Return the [X, Y] coordinate for the center point of the cell that contains the specified text.  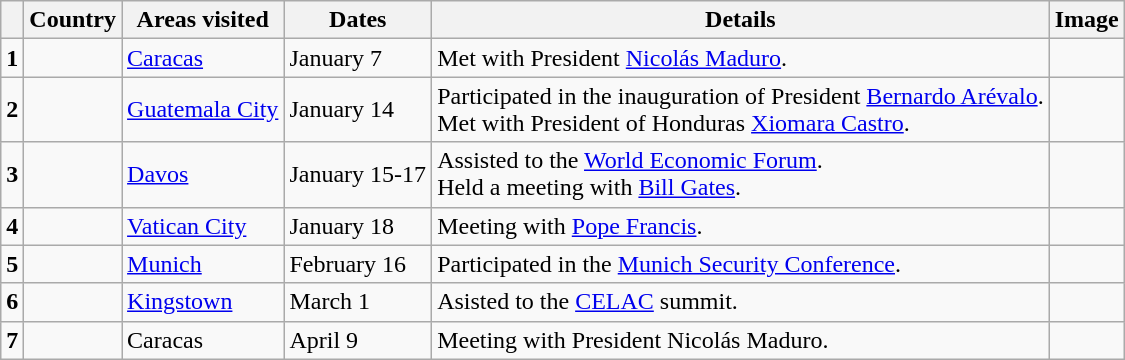
6 [12, 302]
Country [73, 20]
Assisted to the World Economic Forum.Held a meeting with Bill Gates. [741, 174]
January 18 [358, 226]
2 [12, 110]
1 [12, 58]
March 1 [358, 302]
Met with President Nicolás Maduro. [741, 58]
January 15-17 [358, 174]
Guatemala City [203, 110]
Vatican City [203, 226]
Participated in the inauguration of President Bernardo Arévalo.Met with President of Honduras Xiomara Castro. [741, 110]
April 9 [358, 340]
Details [741, 20]
Asisted to the CELAC summit. [741, 302]
5 [12, 264]
4 [12, 226]
Meeting with President Nicolás Maduro. [741, 340]
Kingstown [203, 302]
Areas visited [203, 20]
7 [12, 340]
February 16 [358, 264]
Meeting with Pope Francis. [741, 226]
Davos [203, 174]
January 14 [358, 110]
Munich [203, 264]
3 [12, 174]
Participated in the Munich Security Conference. [741, 264]
January 7 [358, 58]
Dates [358, 20]
Image [1086, 20]
